Identify which cell holds the provided text, then report its (X, Y) central coordinate. 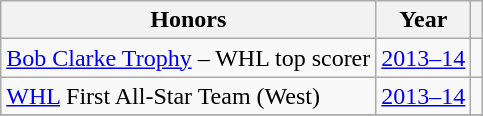
Bob Clarke Trophy – WHL top scorer (188, 58)
Honors (188, 20)
Year (424, 20)
WHL First All-Star Team (West) (188, 96)
